Find where the given text appears and provide that cell's center as (X, Y) coordinate. 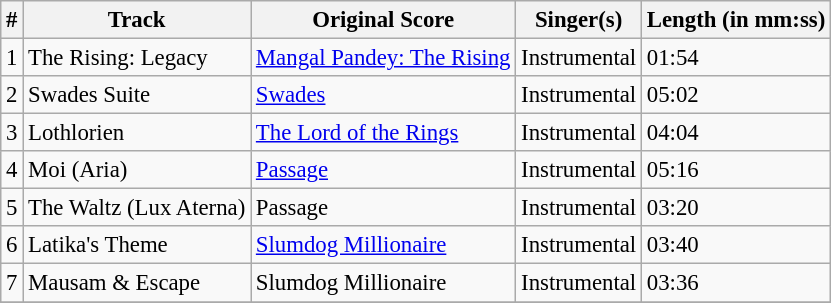
Latika's Theme (137, 245)
Swades Suite (137, 95)
2 (12, 95)
Swades (384, 95)
Mausam & Escape (137, 283)
03:20 (736, 208)
05:16 (736, 170)
Length (in mm:ss) (736, 20)
Mangal Pandey: The Rising (384, 58)
05:02 (736, 95)
Singer(s) (579, 20)
7 (12, 283)
# (12, 20)
Track (137, 20)
04:04 (736, 133)
6 (12, 245)
5 (12, 208)
4 (12, 170)
The Lord of the Rings (384, 133)
3 (12, 133)
01:54 (736, 58)
03:36 (736, 283)
Original Score (384, 20)
The Rising: Legacy (137, 58)
The Waltz (Lux Aterna) (137, 208)
1 (12, 58)
Lothlorien (137, 133)
03:40 (736, 245)
Moi (Aria) (137, 170)
